Determine the [X, Y] coordinate at the center of the cell enclosing the given text.  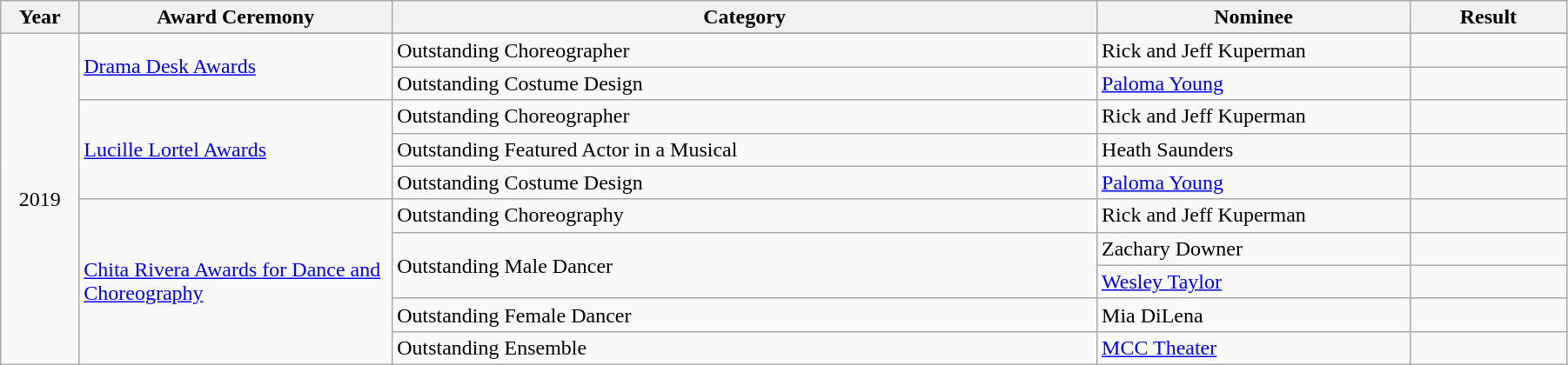
Award Ceremony [236, 17]
Drama Desk Awards [236, 67]
Nominee [1254, 17]
Outstanding Female Dancer [745, 315]
Year [40, 17]
Mia DiLena [1254, 315]
Lucille Lortel Awards [236, 149]
Wesley Taylor [1254, 282]
Outstanding Featured Actor in a Musical [745, 149]
Outstanding Choreography [745, 216]
Result [1488, 17]
Outstanding Male Dancer [745, 265]
Outstanding Ensemble [745, 348]
Heath Saunders [1254, 149]
Chita Rivera Awards for Dance and Choreography [236, 282]
MCC Theater [1254, 348]
2019 [40, 200]
Zachary Downer [1254, 249]
Category [745, 17]
